Search for the cell housing the specified text and yield its (X, Y) center coordinate. 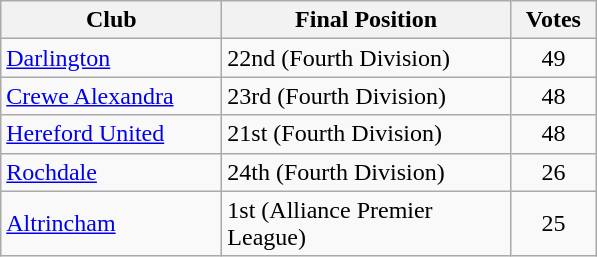
Hereford United (112, 134)
Rochdale (112, 172)
23rd (Fourth Division) (366, 96)
Crewe Alexandra (112, 96)
26 (553, 172)
Darlington (112, 58)
24th (Fourth Division) (366, 172)
25 (553, 224)
Final Position (366, 20)
22nd (Fourth Division) (366, 58)
21st (Fourth Division) (366, 134)
49 (553, 58)
Club (112, 20)
1st (Alliance Premier League) (366, 224)
Altrincham (112, 224)
Votes (553, 20)
